Determine the (x, y) coordinate at the center of the cell enclosing the given text.  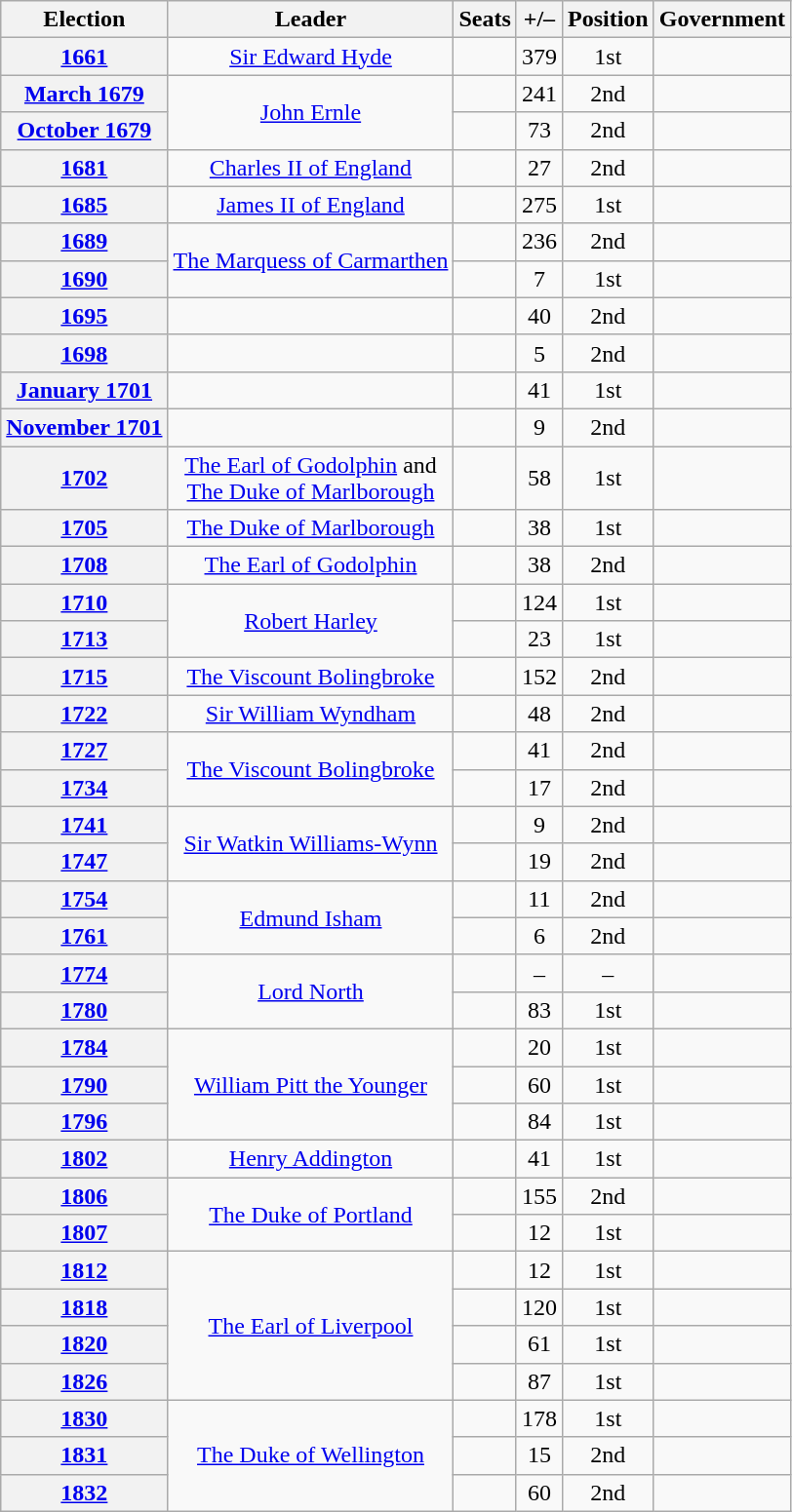
Sir Watkin Williams-Wynn (310, 843)
Government (722, 19)
1685 (84, 205)
James II of England (310, 205)
Lord North (310, 991)
23 (538, 640)
15 (538, 1455)
1734 (84, 788)
20 (538, 1047)
1761 (84, 936)
241 (538, 94)
275 (538, 205)
The Duke of Marlborough (310, 528)
1681 (84, 168)
The Earl of Godolphin (310, 565)
The Duke of Wellington (310, 1455)
William Pitt the Younger (310, 1084)
124 (538, 602)
1695 (84, 316)
178 (538, 1418)
379 (538, 57)
John Ernle (310, 112)
Charles II of England (310, 168)
40 (538, 316)
1727 (84, 751)
1689 (84, 242)
The Marquess of Carmarthen (310, 260)
1715 (84, 677)
1812 (84, 1270)
1710 (84, 602)
Election (84, 19)
1708 (84, 565)
17 (538, 788)
19 (538, 862)
1705 (84, 528)
236 (538, 242)
155 (538, 1196)
73 (538, 131)
1747 (84, 862)
1690 (84, 279)
1802 (84, 1159)
1831 (84, 1455)
1713 (84, 640)
6 (538, 936)
152 (538, 677)
5 (538, 353)
Position (608, 19)
58 (538, 478)
+/– (538, 19)
61 (538, 1344)
1784 (84, 1047)
1832 (84, 1493)
1790 (84, 1085)
11 (538, 899)
March 1679 (84, 94)
1807 (84, 1233)
1780 (84, 1010)
November 1701 (84, 427)
1830 (84, 1418)
The Earl of Godolphin andThe Duke of Marlborough (310, 478)
83 (538, 1010)
48 (538, 714)
27 (538, 168)
1722 (84, 714)
1698 (84, 353)
1774 (84, 973)
The Earl of Liverpool (310, 1326)
1754 (84, 899)
7 (538, 279)
Leader (310, 19)
1661 (84, 57)
1820 (84, 1344)
Edmund Isham (310, 917)
1826 (84, 1381)
1741 (84, 825)
1702 (84, 478)
Sir Edward Hyde (310, 57)
Robert Harley (310, 621)
Seats (485, 19)
1806 (84, 1196)
1818 (84, 1307)
Sir William Wyndham (310, 714)
1796 (84, 1122)
120 (538, 1307)
Henry Addington (310, 1159)
84 (538, 1122)
The Duke of Portland (310, 1215)
87 (538, 1381)
October 1679 (84, 131)
January 1701 (84, 390)
